Search for the cell housing the specified text and yield its (X, Y) center coordinate. 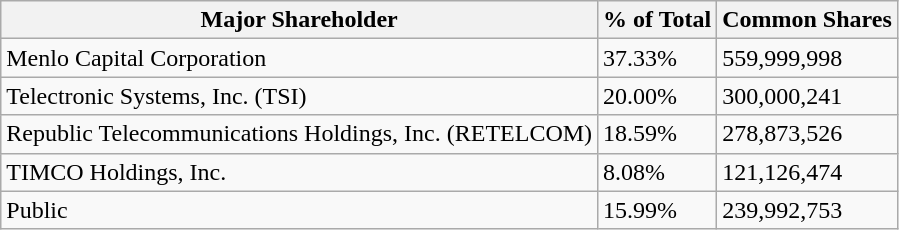
Major Shareholder (300, 20)
Republic Telecommunications Holdings, Inc. (RETELCOM) (300, 134)
37.33% (658, 58)
300,000,241 (808, 96)
% of Total (658, 20)
TIMCO Holdings, Inc. (300, 172)
Menlo Capital Corporation (300, 58)
18.59% (658, 134)
Telectronic Systems, Inc. (TSI) (300, 96)
121,126,474 (808, 172)
20.00% (658, 96)
Common Shares (808, 20)
8.08% (658, 172)
15.99% (658, 210)
559,999,998 (808, 58)
239,992,753 (808, 210)
Public (300, 210)
278,873,526 (808, 134)
